Provide the [x, y] coordinate of the cell's center where the given text is located.  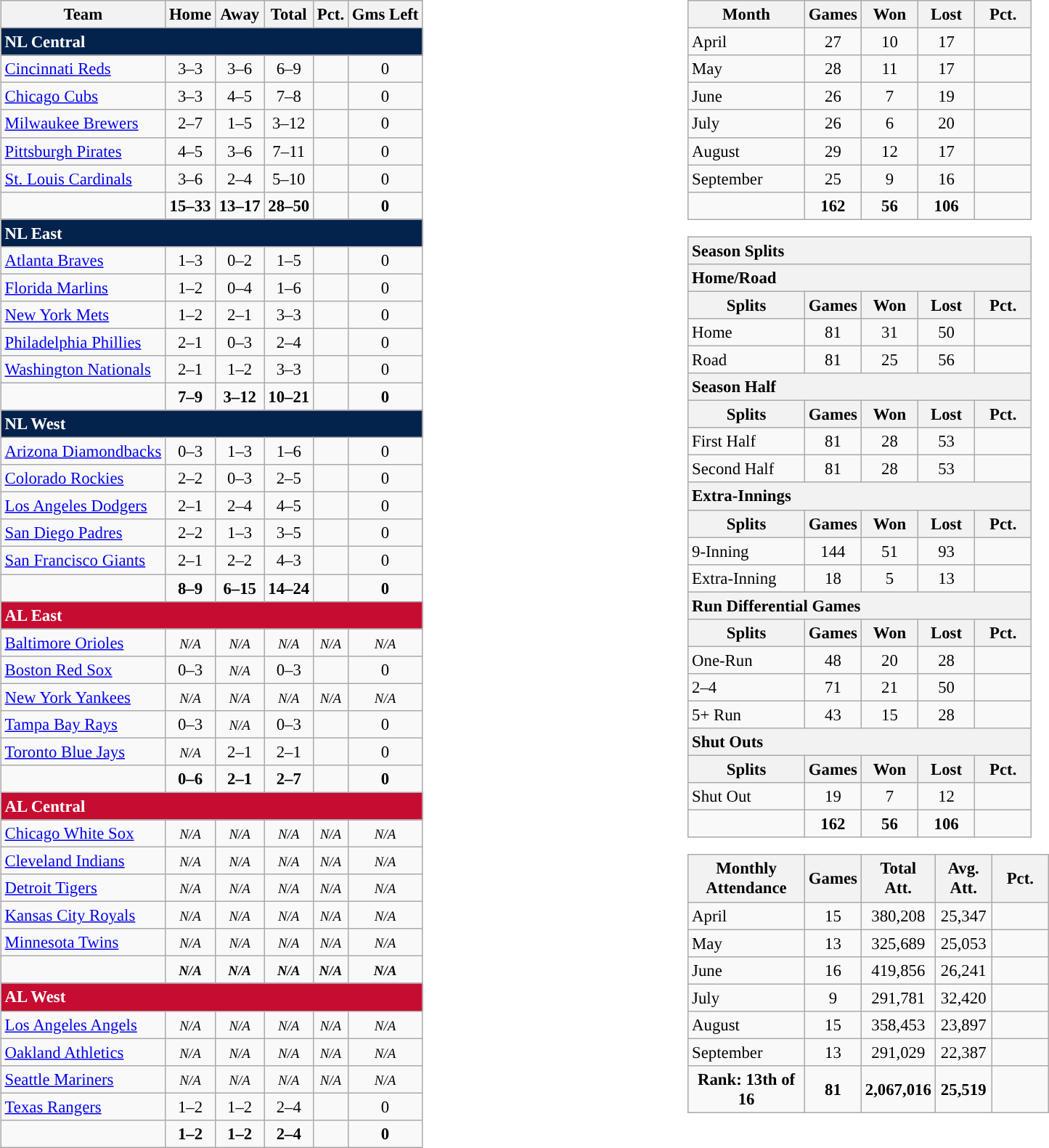
Boston Red Sox [83, 669]
22,387 [963, 1052]
Florida Marlins [83, 288]
Extra-Innings [860, 496]
28–50 [289, 205]
48 [833, 660]
Tampa Bay Rays [83, 724]
7–9 [190, 396]
Baltimore Orioles [83, 643]
380,208 [898, 916]
One-Run [746, 660]
San Francisco Giants [83, 561]
Month [746, 15]
11 [889, 69]
Road [746, 359]
31 [889, 333]
Shut Out [746, 797]
5+ Run [746, 715]
Team [83, 15]
5 [889, 578]
Seattle Mariners [83, 1079]
Los Angeles Dodgers [83, 506]
AL West [211, 997]
6–15 [240, 587]
Los Angeles Angels [83, 1025]
23,897 [963, 1025]
9-Inning [746, 551]
Gms Left [385, 15]
Pittsburgh Pirates [83, 151]
32,420 [963, 998]
25,519 [963, 1089]
4–3 [289, 561]
13–17 [240, 205]
Cincinnati Reds [83, 69]
Chicago White Sox [83, 834]
Philadelphia Phillies [83, 342]
291,781 [898, 998]
Extra-Inning [746, 578]
First Half [746, 441]
Rank: 13th of 16 [746, 1089]
Total [289, 15]
AL East [211, 615]
2,067,016 [898, 1089]
Milwaukee Brewers [83, 123]
25,053 [963, 943]
AL Central [211, 806]
144 [833, 551]
8–9 [190, 587]
291,029 [898, 1052]
18 [833, 578]
51 [889, 551]
Minnesota Twins [83, 943]
0–4 [240, 288]
6–9 [289, 69]
Oakland Athletics [83, 1052]
325,689 [898, 943]
Atlanta Braves [83, 260]
Total Att. [898, 879]
25,347 [963, 916]
358,453 [898, 1025]
Season Half [860, 387]
Second Half [746, 469]
26,241 [963, 970]
Toronto Blue Jays [83, 752]
NL Central [211, 42]
Colorado Rockies [83, 479]
2–5 [289, 479]
3–5 [289, 533]
San Diego Padres [83, 533]
7–11 [289, 151]
NL East [211, 233]
Season Splits [860, 251]
0–6 [190, 779]
Monthly Attendance [746, 879]
15–33 [190, 205]
419,856 [898, 970]
Avg. Att. [963, 879]
Away [240, 15]
Washington Nationals [83, 370]
6 [889, 123]
Kansas City Royals [83, 916]
St. Louis Cardinals [83, 179]
10–21 [289, 396]
29 [833, 151]
14–24 [289, 587]
Run Differential Games [860, 606]
Arizona Diamondbacks [83, 452]
5–10 [289, 179]
Texas Rangers [83, 1107]
Chicago Cubs [83, 97]
71 [833, 688]
Detroit Tigers [83, 888]
NL West [211, 424]
27 [833, 42]
New York Yankees [83, 697]
New York Mets [83, 315]
93 [947, 551]
43 [833, 715]
Shut Outs [860, 742]
0–2 [240, 260]
Cleveland Indians [83, 860]
Home/Road [860, 278]
7–8 [289, 97]
21 [889, 688]
10 [889, 42]
